For the text-containing cell, return its midpoint in [x, y] coordinate format. 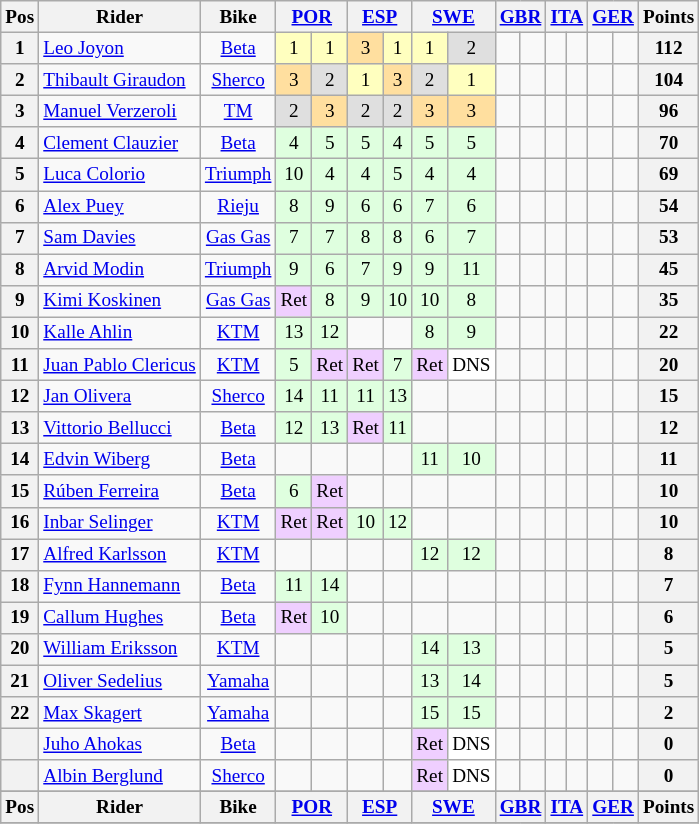
21 [20, 681]
Juan Pablo Clericus [120, 365]
Kalle Ahlin [120, 333]
Oliver Sedelius [120, 681]
Callum Hughes [120, 618]
104 [668, 80]
Arvid Modin [120, 270]
Kimi Koskinen [120, 301]
Edvin Wiberg [120, 460]
Clement Clauzier [120, 143]
Albin Berglund [120, 776]
William Eriksson [120, 649]
Alex Puey [120, 206]
Sam Davies [120, 238]
Juho Ahokas [120, 744]
Thibault Giraudon [120, 80]
Vittorio Bellucci [120, 428]
19 [20, 618]
18 [20, 586]
Alfred Karlsson [120, 554]
54 [668, 206]
Rieju [238, 206]
17 [20, 554]
Luca Colorio [120, 175]
53 [668, 238]
Leo Joyon [120, 48]
Jan Olivera [120, 396]
69 [668, 175]
Fynn Hannemann [120, 586]
96 [668, 111]
35 [668, 301]
Rúben Ferreira [120, 491]
45 [668, 270]
112 [668, 48]
70 [668, 143]
Max Skagert [120, 713]
TM [238, 111]
16 [20, 523]
Manuel Verzeroli [120, 111]
Inbar Selinger [120, 523]
